Search for the cell housing the specified text and yield its [x, y] center coordinate. 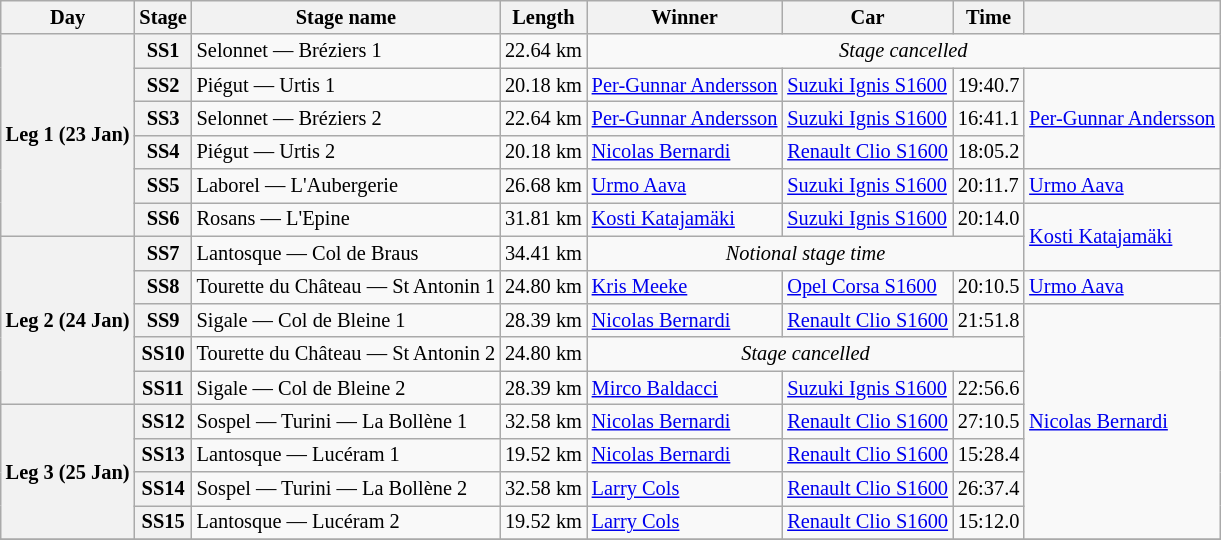
Notional stage time [806, 253]
Rosans — L'Epine [346, 219]
Mirco Baldacci [685, 388]
19:40.7 [988, 85]
SS1 [162, 51]
SS9 [162, 320]
27:10.5 [988, 421]
Tourette du Château — St Antonin 2 [346, 354]
Tourette du Château — St Antonin 1 [346, 287]
SS11 [162, 388]
Time [988, 17]
Kris Meeke [685, 287]
Winner [685, 17]
18:05.2 [988, 152]
Stage [162, 17]
Selonnet — Bréziers 2 [346, 118]
26:37.4 [988, 489]
SS10 [162, 354]
15:28.4 [988, 455]
SS7 [162, 253]
SS6 [162, 219]
Lantosque — Lucéram 1 [346, 455]
Piégut — Urtis 2 [346, 152]
15:12.0 [988, 522]
Sigale — Col de Bleine 2 [346, 388]
Lantosque — Lucéram 2 [346, 522]
16:41.1 [988, 118]
Opel Corsa S1600 [868, 287]
Laborel — L'Aubergerie [346, 186]
20:14.0 [988, 219]
Sospel — Turini — La Bollène 1 [346, 421]
SS12 [162, 421]
Car [868, 17]
26.68 km [544, 186]
SS3 [162, 118]
SS5 [162, 186]
Selonnet — Bréziers 1 [346, 51]
20:10.5 [988, 287]
SS14 [162, 489]
34.41 km [544, 253]
20:11.7 [988, 186]
Day [68, 17]
22:56.6 [988, 388]
Piégut — Urtis 1 [346, 85]
SS4 [162, 152]
Leg 3 (25 Jan) [68, 472]
Sigale — Col de Bleine 1 [346, 320]
31.81 km [544, 219]
21:51.8 [988, 320]
Stage name [346, 17]
Sospel — Turini — La Bollène 2 [346, 489]
SS8 [162, 287]
Leg 1 (23 Jan) [68, 135]
Leg 2 (24 Jan) [68, 320]
Lantosque — Col de Braus [346, 253]
Length [544, 17]
SS13 [162, 455]
SS15 [162, 522]
SS2 [162, 85]
